Detect which cell encompasses the target text, then output its (x, y) center coordinate. 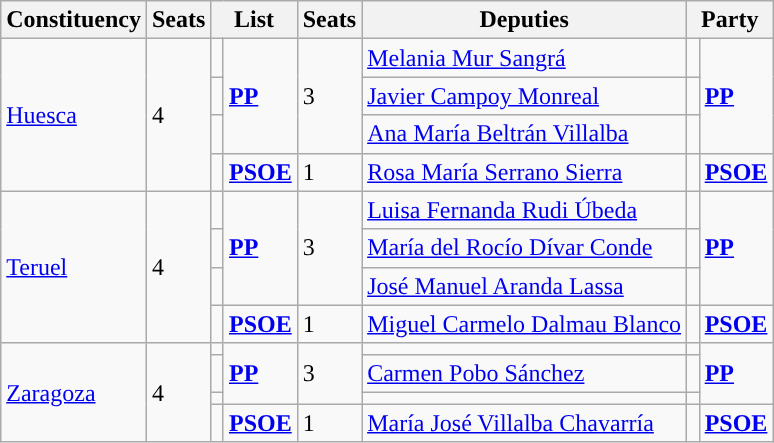
Deputies (524, 20)
Miguel Carmelo Dalmau Blanco (524, 324)
Teruel (74, 267)
Ana María Beltrán Villalba (524, 134)
Carmen Pobo Sánchez (524, 373)
José Manuel Aranda Lassa (524, 286)
María José Villalba Chavarría (524, 423)
Huesca (74, 115)
Javier Campoy Monreal (524, 96)
Constituency (74, 20)
Zaragoza (74, 392)
Luisa Fernanda Rudi Úbeda (524, 210)
Melania Mur Sangrá (524, 58)
Party (730, 20)
List (254, 20)
María del Rocío Dívar Conde (524, 248)
Rosa María Serrano Sierra (524, 172)
